Provide the (x, y) coordinate of the cell's center where the given text is located.  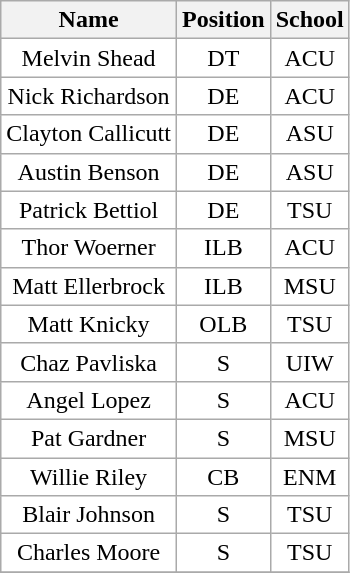
Nick Richardson (89, 96)
Thor Woerner (89, 248)
Matt Knicky (89, 324)
Blair Johnson (89, 515)
Chaz Pavliska (89, 362)
Patrick Bettiol (89, 210)
UIW (310, 362)
ENM (310, 477)
Matt Ellerbrock (89, 286)
Charles Moore (89, 553)
Position (223, 20)
Willie Riley (89, 477)
School (310, 20)
Angel Lopez (89, 400)
Austin Benson (89, 172)
Name (89, 20)
Melvin Shead (89, 58)
Pat Gardner (89, 438)
CB (223, 477)
Clayton Callicutt (89, 134)
OLB (223, 324)
DT (223, 58)
